Capture the cell that displays the provided text and extract its (X, Y) central coordinate. 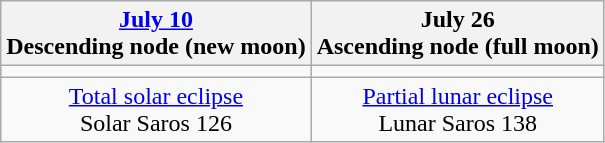
July 10Descending node (new moon) (156, 34)
Total solar eclipseSolar Saros 126 (156, 110)
Partial lunar eclipseLunar Saros 138 (458, 110)
July 26Ascending node (full moon) (458, 34)
